Return [X, Y] of the center of cell containing provided text 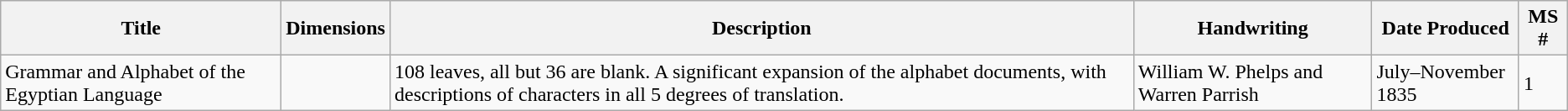
1 [1543, 82]
July–November 1835 [1446, 82]
MS # [1543, 29]
Grammar and Alphabet of the Egyptian Language [141, 82]
108 leaves, all but 36 are blank. A significant expansion of the alphabet documents, with descriptions of characters in all 5 degrees of translation. [761, 82]
William W. Phelps and Warren Parrish [1253, 82]
Date Produced [1446, 29]
Title [141, 29]
Handwriting [1253, 29]
Description [761, 29]
Dimensions [336, 29]
